Search for the cell housing the specified text and yield its [X, Y] center coordinate. 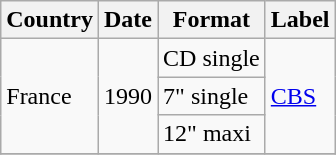
7" single [212, 96]
CD single [212, 58]
Date [128, 20]
1990 [128, 96]
CBS [300, 96]
Format [212, 20]
Country [50, 20]
France [50, 96]
Label [300, 20]
12" maxi [212, 134]
